Identify which cell holds the provided text, then report its [x, y] central coordinate. 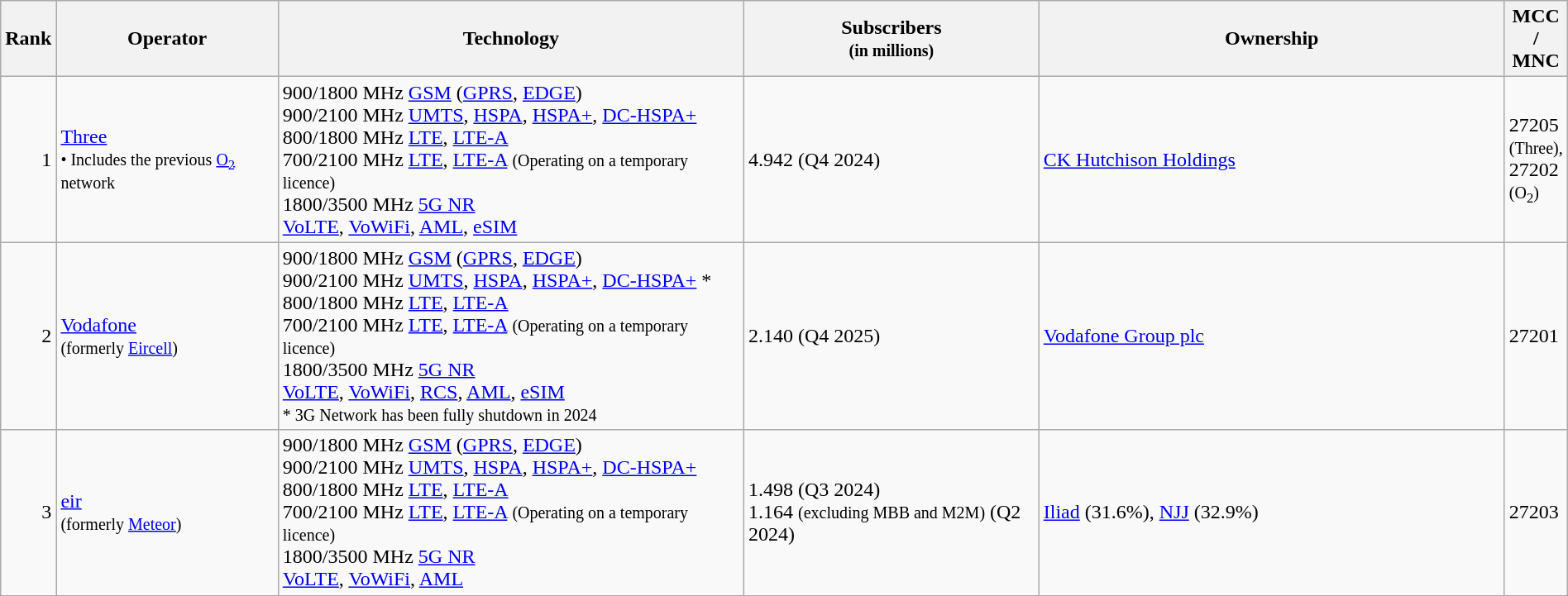
Iliad (31.6%), NJJ (32.9%) [1272, 513]
eir(formerly Meteor) [167, 513]
Ownership [1272, 39]
Vodafone(formerly Eircell) [167, 336]
27203 [1536, 513]
27205 (Three), 27202 (O2) [1536, 160]
CK Hutchison Holdings [1272, 160]
Operator [167, 39]
1.498 (Q3 2024)1.164 (excluding MBB and M2M) (Q2 2024) [892, 513]
27201 [1536, 336]
Vodafone Group plc [1272, 336]
1 [28, 160]
Technology [511, 39]
4.942 (Q4 2024) [892, 160]
2 [28, 336]
Three• Includes the previous O2 network [167, 160]
Rank [28, 39]
3 [28, 513]
Subscribers(in millions) [892, 39]
2.140 (Q4 2025) [892, 336]
MCC / MNC [1536, 39]
